Pinpoint the cell where the given text exists, returning its (x, y) midpoint coordinate. 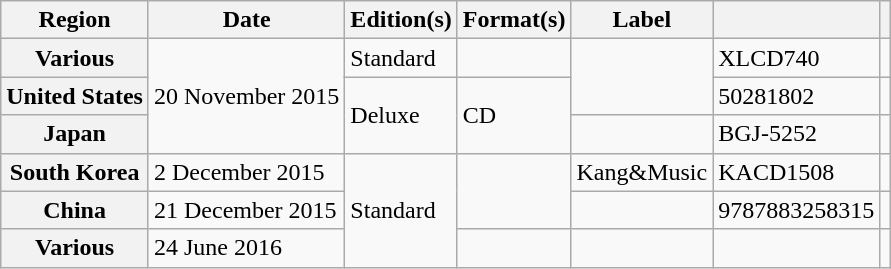
50281802 (796, 96)
Label (642, 20)
United States (75, 96)
KACD1508 (796, 172)
Region (75, 20)
Format(s) (514, 20)
9787883258315 (796, 210)
South Korea (75, 172)
2 December 2015 (246, 172)
Edition(s) (401, 20)
China (75, 210)
CD (514, 115)
Deluxe (401, 115)
XLCD740 (796, 58)
20 November 2015 (246, 96)
Kang&Music (642, 172)
Date (246, 20)
24 June 2016 (246, 248)
Japan (75, 134)
21 December 2015 (246, 210)
BGJ-5252 (796, 134)
